Extract the (X, Y) coordinate from the center of the cell holding the provided text.  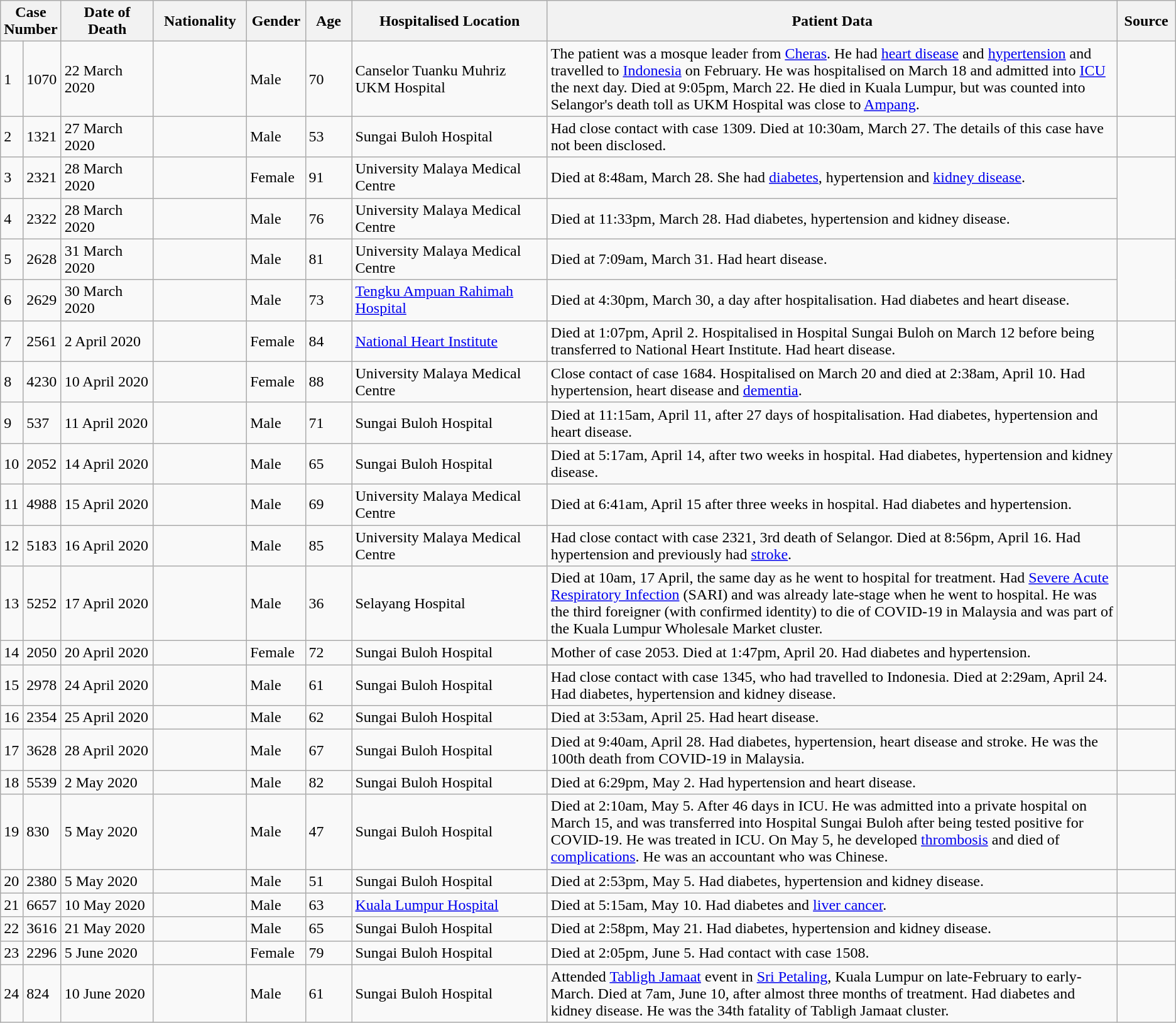
22 March 2020 (107, 79)
79 (329, 953)
81 (329, 259)
2296 (42, 953)
Had close contact with case 1309. Died at 10:30am, March 27. The details of this case have not been disclosed. (832, 137)
28 April 2020 (107, 750)
67 (329, 750)
2 April 2020 (107, 341)
4230 (42, 382)
62 (329, 718)
25 April 2020 (107, 718)
830 (42, 832)
Died at 2:53pm, May 5. Had diabetes, hypertension and kidney disease. (832, 881)
Died at 11:33pm, March 28. Had diabetes, hypertension and kidney disease. (832, 219)
72 (329, 653)
17 April 2020 (107, 603)
85 (329, 545)
73 (329, 300)
17 (12, 750)
16 (12, 718)
10 June 2020 (107, 993)
2354 (42, 718)
Died at 2:05pm, June 5. Had contact with case 1508. (832, 953)
2628 (42, 259)
20 (12, 881)
71 (329, 422)
9 (12, 422)
20 April 2020 (107, 653)
53 (329, 137)
Died at 11:15am, April 11, after 27 days of hospitalisation. Had diabetes, hypertension and heart disease. (832, 422)
10 April 2020 (107, 382)
1070 (42, 79)
36 (329, 603)
Died at 8:48am, March 28. She had diabetes, hypertension and kidney disease. (832, 177)
19 (12, 832)
15 April 2020 (107, 504)
Died at 6:29pm, May 2. Had hypertension and heart disease. (832, 782)
Selayang Hospital (450, 603)
Died at 7:09am, March 31. Had heart disease. (832, 259)
23 (12, 953)
Nationality (200, 21)
51 (329, 881)
Hospitalised Location (450, 21)
1321 (42, 137)
Close contact of case 1684. Hospitalised on March 20 and died at 2:38am, April 10. Had hypertension, heart disease and dementia. (832, 382)
8 (12, 382)
10 May 2020 (107, 905)
2380 (42, 881)
22 (12, 929)
1 (12, 79)
Had close contact with case 2321, 3rd death of Selangor. Died at 8:56pm, April 16. Had hypertension and previously had stroke. (832, 545)
5 (12, 259)
5 June 2020 (107, 953)
18 (12, 782)
Date of Death (107, 21)
13 (12, 603)
Died at 2:58pm, May 21. Had diabetes, hypertension and kidney disease. (832, 929)
27 March 2020 (107, 137)
Age (329, 21)
Mother of case 2053. Died at 1:47pm, April 20. Had diabetes and hypertension. (832, 653)
15 (12, 685)
Died at 5:17am, April 14, after two weeks in hospital. Had diabetes, hypertension and kidney disease. (832, 464)
31 March 2020 (107, 259)
12 (12, 545)
National Heart Institute (450, 341)
70 (329, 79)
2052 (42, 464)
Canselor Tuanku Muhriz UKM Hospital (450, 79)
5539 (42, 782)
14 April 2020 (107, 464)
2050 (42, 653)
2561 (42, 341)
47 (329, 832)
16 April 2020 (107, 545)
537 (42, 422)
24 April 2020 (107, 685)
3616 (42, 929)
69 (329, 504)
2629 (42, 300)
11 April 2020 (107, 422)
21 (12, 905)
6657 (42, 905)
824 (42, 993)
Kuala Lumpur Hospital (450, 905)
63 (329, 905)
11 (12, 504)
Died at 9:40am, April 28. Had diabetes, hypertension, heart disease and stroke. He was the 100th death from COVID-19 in Malaysia. (832, 750)
4988 (42, 504)
2321 (42, 177)
84 (329, 341)
Had close contact with case 1345, who had travelled to Indonesia. Died at 2:29am, April 24. Had diabetes, hypertension and kidney disease. (832, 685)
2 (12, 137)
Died at 5:15am, May 10. Had diabetes and liver cancer. (832, 905)
2978 (42, 685)
82 (329, 782)
76 (329, 219)
88 (329, 382)
3628 (42, 750)
5183 (42, 545)
Died at 4:30pm, March 30, a day after hospitalisation. Had diabetes and heart disease. (832, 300)
Source (1146, 21)
Died at 3:53am, April 25. Had heart disease. (832, 718)
5252 (42, 603)
14 (12, 653)
10 (12, 464)
2322 (42, 219)
6 (12, 300)
21 May 2020 (107, 929)
91 (329, 177)
Case Number (31, 21)
Died at 1:07pm, April 2. Hospitalised in Hospital Sungai Buloh on March 12 before being transferred to National Heart Institute. Had heart disease. (832, 341)
Tengku Ampuan Rahimah Hospital (450, 300)
Patient Data (832, 21)
3 (12, 177)
Died at 6:41am, April 15 after three weeks in hospital. Had diabetes and hypertension. (832, 504)
2 May 2020 (107, 782)
Gender (276, 21)
4 (12, 219)
30 March 2020 (107, 300)
24 (12, 993)
7 (12, 341)
